Detect which cell encompasses the target text, then output its (x, y) center coordinate. 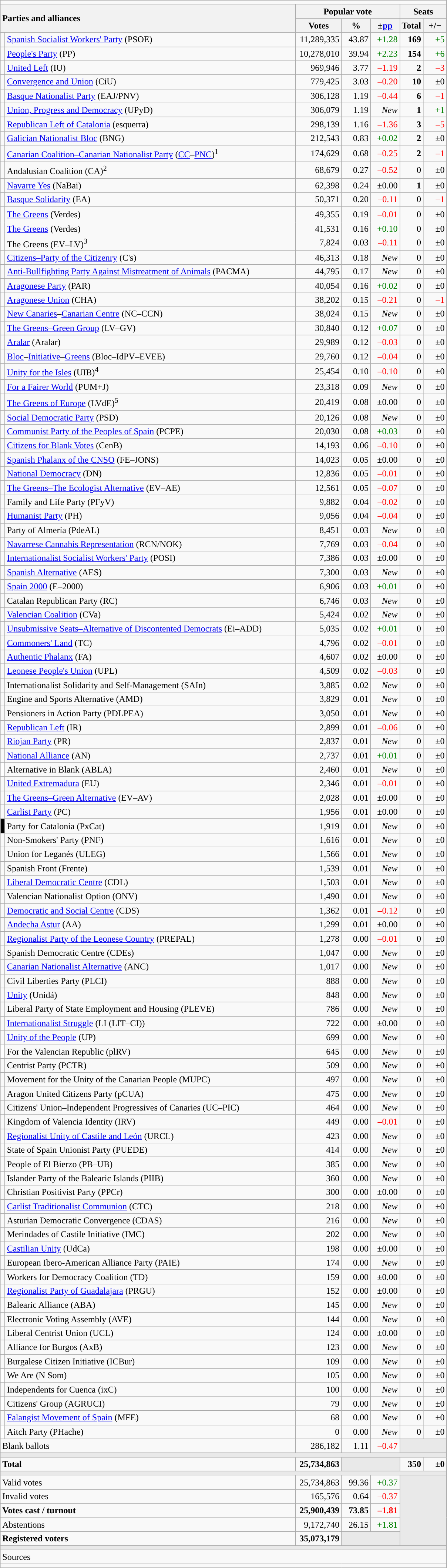
30,840 (319, 328)
Asturian Democratic Convergence (CDAS) (150, 1220)
1,566 (319, 854)
14,023 (319, 460)
Citizens–Party of the Citizenry (C's) (150, 258)
Registered voters (148, 1539)
Pensioners in Action Party (PDLPEA) (150, 713)
306,079 (319, 110)
Balearic Alliance (ABA) (150, 1305)
Commoners' Land (TC) (150, 643)
Spanish Democratic Centre (CDEs) (150, 953)
Valencian Nationalist Option (ONV) (150, 897)
Burgalese Citizen Initiative (ICBur) (150, 1361)
Navarre Yes (NaBai) (150, 185)
+1 (435, 110)
497 (319, 1079)
306,128 (319, 96)
68,679 (319, 170)
100 (319, 1390)
218 (319, 1206)
–0.02 (385, 502)
+0.37 (385, 1482)
Unity (Unidá) (150, 995)
Liberal Party of State Employment and Housing (PLEVE) (150, 1009)
Christian Positivist Party (PPCr) (150, 1192)
Falangist Movement of Spain (MFE) (150, 1418)
Regionalist Unity of Castile and León (URCL) (150, 1136)
7,769 (319, 544)
154 (411, 54)
–1.19 (385, 68)
286,182 (319, 1446)
–0.07 (385, 488)
Votes (319, 26)
8,451 (319, 530)
Popular vote (348, 11)
Basque Solidarity (EA) (150, 200)
United Left (IU) (150, 68)
Party for Catalonia (PxCat) (150, 826)
Sources (223, 1557)
2,028 (319, 798)
Seats (423, 11)
9,172,740 (319, 1525)
People of El Bierzo (PB–UB) (150, 1164)
Spanish Alternative (AES) (150, 572)
0.27 (356, 170)
25,454 (319, 372)
Party of Almería (PdeAL) (150, 530)
0.06 (356, 446)
35,073,179 (319, 1539)
Votes cast / turnout (148, 1510)
23,318 (319, 387)
National Democracy (DN) (150, 474)
–0.44 (385, 96)
41,531 (319, 229)
Citizens for Blank Votes (CenB) (150, 446)
79 (319, 1404)
Liberal Democratic Centre (CDL) (150, 882)
0.10 (356, 372)
298,139 (319, 124)
0.68 (356, 153)
Castilian Unity (UdCa) (150, 1249)
11,289,335 (319, 40)
–0.52 (385, 170)
174 (319, 1263)
38,024 (319, 314)
10 (411, 82)
+/− (435, 26)
1,047 (319, 953)
+2.23 (385, 54)
Riojan Party (PR) (150, 741)
For the Valencian Republic (plRV) (150, 1051)
Union for Leganés (ULEG) (150, 854)
888 (319, 981)
7,824 (319, 243)
1,616 (319, 840)
29,989 (319, 342)
Valencian Coalition (CVa) (150, 614)
699 (319, 1037)
145 (319, 1305)
39.94 (356, 54)
99.36 (356, 1482)
For a Fairer World (PUM+J) (150, 387)
Canarian Coalition–Canarian Nationalist Party (CC–PNC)1 (150, 153)
449 (319, 1122)
Parties and alliances (148, 19)
Movement for the Unity of the Canarian People (MUPC) (150, 1079)
Spanish Socialist Workers' Party (PSOE) (150, 40)
123 (319, 1347)
4,509 (319, 671)
We Are (N Som) (150, 1376)
73.85 (356, 1510)
Convergence and Union (CiU) (150, 82)
3.03 (356, 82)
6,746 (319, 600)
350 (411, 1464)
3,050 (319, 713)
Bloc–Initiative–Greens (Bloc–IdPV–EVEE) (150, 356)
645 (319, 1051)
+1.28 (385, 40)
–1.81 (385, 1510)
49,355 (319, 215)
Aralar (Aralar) (150, 342)
4,607 (319, 657)
+1.81 (385, 1525)
50,371 (319, 200)
5,424 (319, 614)
Unity for the Isles (UIB)4 (150, 372)
The Greens–Green Alternative (EV–AV) (150, 798)
Islander Party of the Balearic Islands (PIIB) (150, 1178)
Family and Life Party (PFyV) (150, 502)
9,882 (319, 502)
12,836 (319, 474)
3 (411, 124)
The Greens (EV–LV)3 (150, 243)
46,313 (319, 258)
–0.20 (385, 82)
Galician Nationalist Bloc (BNG) (150, 138)
40,054 (319, 286)
3,885 (319, 685)
722 (319, 1023)
Internationalist Struggle (LI (LIT–CI)) (150, 1023)
European Ibero-American Alliance Party (PAIE) (150, 1263)
National Alliance (AN) (150, 755)
0.09 (356, 387)
–0.47 (385, 1446)
475 (319, 1094)
Workers for Democracy Coalition (TD) (150, 1277)
1,539 (319, 868)
0.83 (356, 138)
Valid votes (148, 1482)
Merindades of Castile Initiative (IMC) (150, 1234)
29,760 (319, 356)
Unity of the People (UP) (150, 1037)
44,795 (319, 272)
+5 (435, 40)
43.87 (356, 40)
Abstentions (148, 1525)
7,300 (319, 572)
Aragonese Party (PAR) (150, 286)
169 (411, 40)
Centrist Party (PCTR) (150, 1065)
159 (319, 1277)
360 (319, 1178)
Liberal Centrist Union (UCL) (150, 1333)
152 (319, 1291)
Alliance for Burgos (AxB) (150, 1347)
105 (319, 1376)
Internationalist Socialist Workers' Party (POSI) (150, 558)
Social Democratic Party (PSD) (150, 418)
20,126 (319, 418)
464 (319, 1108)
Citizens' Union–Independent Progressives of Canaries (UC–PIC) (150, 1108)
Authentic Phalanx (FA) (150, 657)
–0.12 (385, 911)
786 (319, 1009)
State of Spain Unionist Party (PUEDE) (150, 1150)
1,362 (319, 911)
+0.03 (385, 432)
Andalusian Coalition (CA)2 (150, 170)
1,490 (319, 897)
1,956 (319, 812)
Andecha Astur (AA) (150, 925)
12,561 (319, 488)
2,899 (319, 727)
Catalan Republican Party (RC) (150, 600)
6,906 (319, 586)
Alternative in Blank (ABLA) (150, 770)
2,346 (319, 784)
109 (319, 1361)
–3 (435, 68)
0.20 (356, 200)
7,386 (319, 558)
423 (319, 1136)
198 (319, 1249)
1.11 (356, 1446)
Engine and Sports Alternative (AMD) (150, 699)
–0.37 (385, 1496)
–0.21 (385, 300)
174,629 (319, 153)
300 (319, 1192)
1,278 (319, 939)
Republican Left (IR) (150, 727)
Kingdom of Valencia Identity (IRV) (150, 1122)
2,737 (319, 755)
26.15 (356, 1525)
0.64 (356, 1496)
144 (319, 1319)
0.18 (356, 258)
Regionalist Party of Guadalajara (PRGU) (150, 1291)
1,299 (319, 925)
2,837 (319, 741)
Basque Nationalist Party (EAJ/PNV) (150, 96)
Canarian Nationalist Alternative (ANC) (150, 967)
1,503 (319, 882)
United Extremadura (EU) (150, 784)
3,829 (319, 699)
The Greens–Green Group (LV–GV) (150, 328)
20,419 (319, 402)
5,035 (319, 629)
Aragon United Citizens Party (pCUA) (150, 1094)
68 (319, 1418)
Leonese People's Union (UPL) (150, 671)
165,576 (319, 1496)
Regionalist Party of the Leonese Country (PREPAL) (150, 939)
779,425 (319, 82)
Aragonese Union (CHA) (150, 300)
969,946 (319, 68)
385 (319, 1164)
4,796 (319, 643)
6 (411, 96)
62,398 (319, 185)
+0.10 (385, 229)
Humanist Party (PH) (150, 516)
0.19 (356, 215)
Non-Smokers' Party (PNF) (150, 840)
Invalid votes (148, 1496)
2,460 (319, 770)
10,278,010 (319, 54)
Spanish Front (Frente) (150, 868)
38,202 (319, 300)
1.16 (356, 124)
3.77 (356, 68)
1,919 (319, 826)
Independents for Cuenca (ixC) (150, 1390)
Carlist Traditionalist Communion (CTC) (150, 1206)
509 (319, 1065)
0.17 (356, 272)
Spanish Phalanx of the CNSO (FE–JONS) (150, 460)
% (356, 26)
+0.07 (385, 328)
Carlist Party (PC) (150, 812)
Internationalist Solidarity and Self-Management (SAIn) (150, 685)
414 (319, 1150)
–5 (435, 124)
0.24 (356, 185)
25,900,439 (319, 1510)
±pp (385, 26)
848 (319, 995)
Spain 2000 (E–2000) (150, 586)
9,056 (319, 516)
202 (319, 1234)
14,193 (319, 446)
People's Party (PP) (150, 54)
New Canaries–Canarian Centre (NC–CCN) (150, 314)
Civil Liberties Party (PLCI) (150, 981)
Republican Left of Catalonia (esquerra) (150, 124)
–0.06 (385, 727)
1,017 (319, 967)
Democratic and Social Centre (CDS) (150, 911)
124 (319, 1333)
216 (319, 1220)
Anti-Bullfighting Party Against Mistreatment of Animals (PACMA) (150, 272)
212,543 (319, 138)
The Greens–The Ecologist Alternative (EV–AE) (150, 488)
–0.25 (385, 153)
Blank ballots (148, 1446)
Navarrese Cannabis Representation (RCN/NOK) (150, 544)
Unsubmissive Seats–Alternative of Discontented Democrats (Ei–ADD) (150, 629)
The Greens of Europe (LVdE)5 (150, 402)
Electronic Voting Assembly (AVE) (150, 1319)
+6 (435, 54)
20,030 (319, 432)
Aitch Party (PHache) (150, 1432)
Citizens' Group (AGRUCI) (150, 1404)
Communist Party of the Peoples of Spain (PCPE) (150, 432)
–1.36 (385, 124)
Union, Progress and Democracy (UPyD) (150, 110)
